Detect which cell encompasses the target text, then output its (x, y) center coordinate. 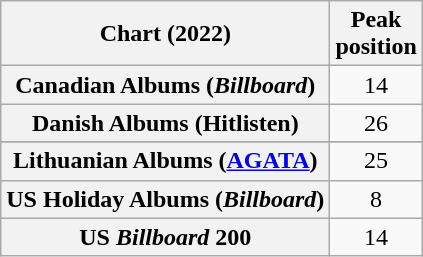
Canadian Albums (Billboard) (166, 85)
26 (376, 123)
Chart (2022) (166, 34)
US Billboard 200 (166, 237)
Lithuanian Albums (AGATA) (166, 161)
Peakposition (376, 34)
25 (376, 161)
Danish Albums (Hitlisten) (166, 123)
US Holiday Albums (Billboard) (166, 199)
8 (376, 199)
